Return (x, y) of the center of cell containing provided text 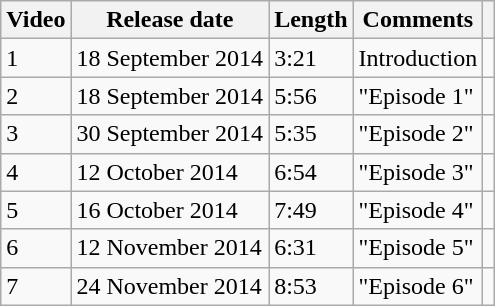
24 November 2014 (170, 286)
2 (36, 96)
5:35 (311, 134)
5 (36, 210)
6:31 (311, 248)
3:21 (311, 58)
6 (36, 248)
Release date (170, 20)
8:53 (311, 286)
"Episode 1" (418, 96)
Length (311, 20)
16 October 2014 (170, 210)
30 September 2014 (170, 134)
"Episode 5" (418, 248)
Video (36, 20)
3 (36, 134)
1 (36, 58)
Introduction (418, 58)
7 (36, 286)
4 (36, 172)
"Episode 2" (418, 134)
5:56 (311, 96)
12 October 2014 (170, 172)
"Episode 4" (418, 210)
Comments (418, 20)
7:49 (311, 210)
12 November 2014 (170, 248)
"Episode 6" (418, 286)
"Episode 3" (418, 172)
6:54 (311, 172)
